Capture the cell that displays the provided text and extract its [x, y] central coordinate. 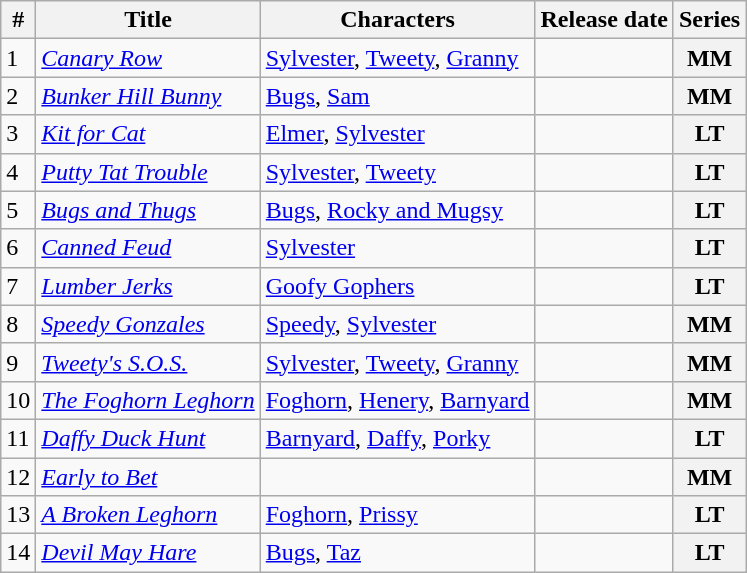
Foghorn, Prissy [398, 515]
Bugs, Taz [398, 553]
9 [18, 362]
3 [18, 134]
Lumber Jerks [148, 286]
5 [18, 210]
Tweety's S.O.S. [148, 362]
Foghorn, Henery, Barnyard [398, 400]
Barnyard, Daffy, Porky [398, 438]
4 [18, 172]
10 [18, 400]
2 [18, 96]
Speedy, Sylvester [398, 324]
Canary Row [148, 58]
Canned Feud [148, 248]
Bugs, Sam [398, 96]
Daffy Duck Hunt [148, 438]
Bunker Hill Bunny [148, 96]
7 [18, 286]
Putty Tat Trouble [148, 172]
Bugs, Rocky and Mugsy [398, 210]
Speedy Gonzales [148, 324]
Release date [604, 20]
Kit for Cat [148, 134]
1 [18, 58]
Bugs and Thugs [148, 210]
Title [148, 20]
Characters [398, 20]
# [18, 20]
Early to Bet [148, 477]
11 [18, 438]
Series [709, 20]
Sylvester, Tweety [398, 172]
Goofy Gophers [398, 286]
The Foghorn Leghorn [148, 400]
Devil May Hare [148, 553]
13 [18, 515]
6 [18, 248]
14 [18, 553]
A Broken Leghorn [148, 515]
12 [18, 477]
Elmer, Sylvester [398, 134]
Sylvester [398, 248]
8 [18, 324]
